Search for the cell housing the specified text and yield its [x, y] center coordinate. 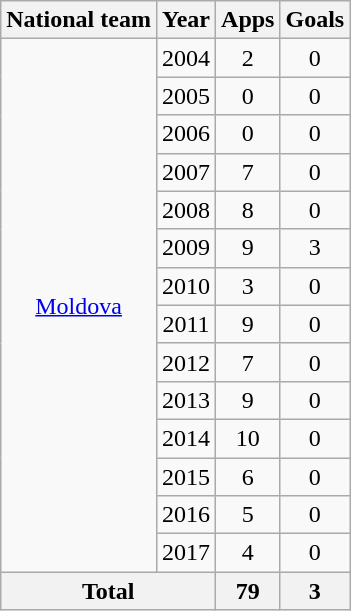
2008 [186, 210]
2007 [186, 172]
5 [248, 515]
Goals [315, 20]
National team [79, 20]
Year [186, 20]
4 [248, 553]
2011 [186, 324]
2016 [186, 515]
2004 [186, 58]
2012 [186, 362]
2014 [186, 438]
2006 [186, 134]
2015 [186, 477]
79 [248, 591]
8 [248, 210]
10 [248, 438]
2 [248, 58]
Apps [248, 20]
2010 [186, 286]
2005 [186, 96]
2017 [186, 553]
2013 [186, 400]
6 [248, 477]
Total [108, 591]
2009 [186, 248]
Moldova [79, 306]
